For the text-containing cell, return its midpoint in (X, Y) coordinate format. 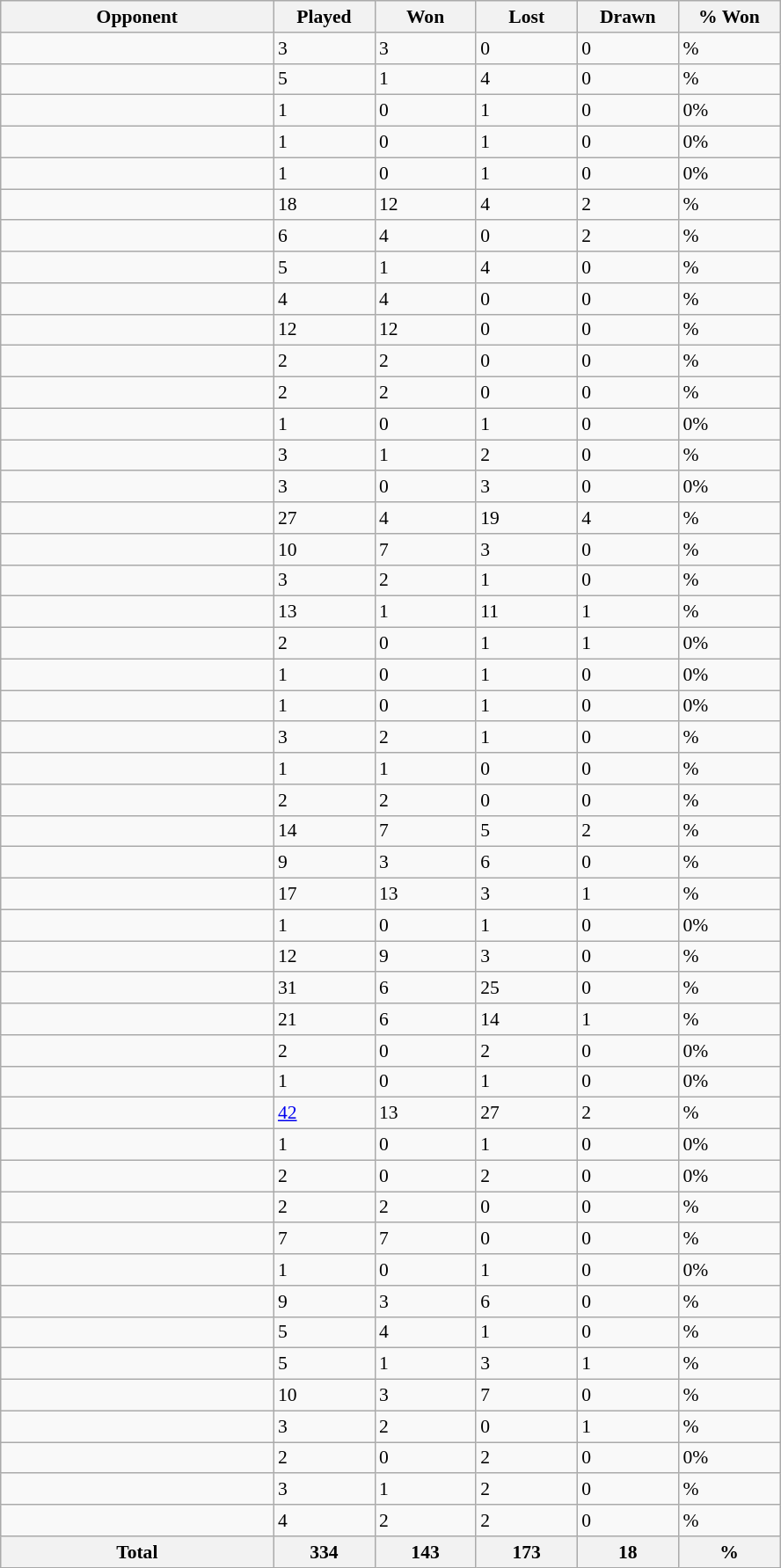
17 (324, 894)
Won (426, 17)
42 (324, 1113)
21 (324, 1019)
Lost (526, 17)
25 (526, 988)
11 (526, 612)
19 (526, 518)
Opponent (137, 17)
143 (426, 1552)
334 (324, 1552)
% Won (728, 17)
173 (526, 1552)
Drawn (628, 17)
Total (137, 1552)
31 (324, 988)
Played (324, 17)
